For the text-containing cell, return its midpoint in [X, Y] coordinate format. 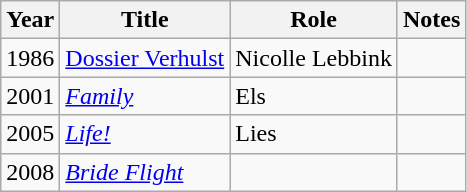
Els [314, 96]
2005 [30, 134]
Notes [431, 20]
Nicolle Lebbink [314, 58]
2001 [30, 96]
Life! [145, 134]
Bride Flight [145, 172]
Title [145, 20]
Dossier Verhulst [145, 58]
2008 [30, 172]
Role [314, 20]
Year [30, 20]
Family [145, 96]
1986 [30, 58]
Lies [314, 134]
